Find where the given text appears and provide that cell's center as [X, Y] coordinate. 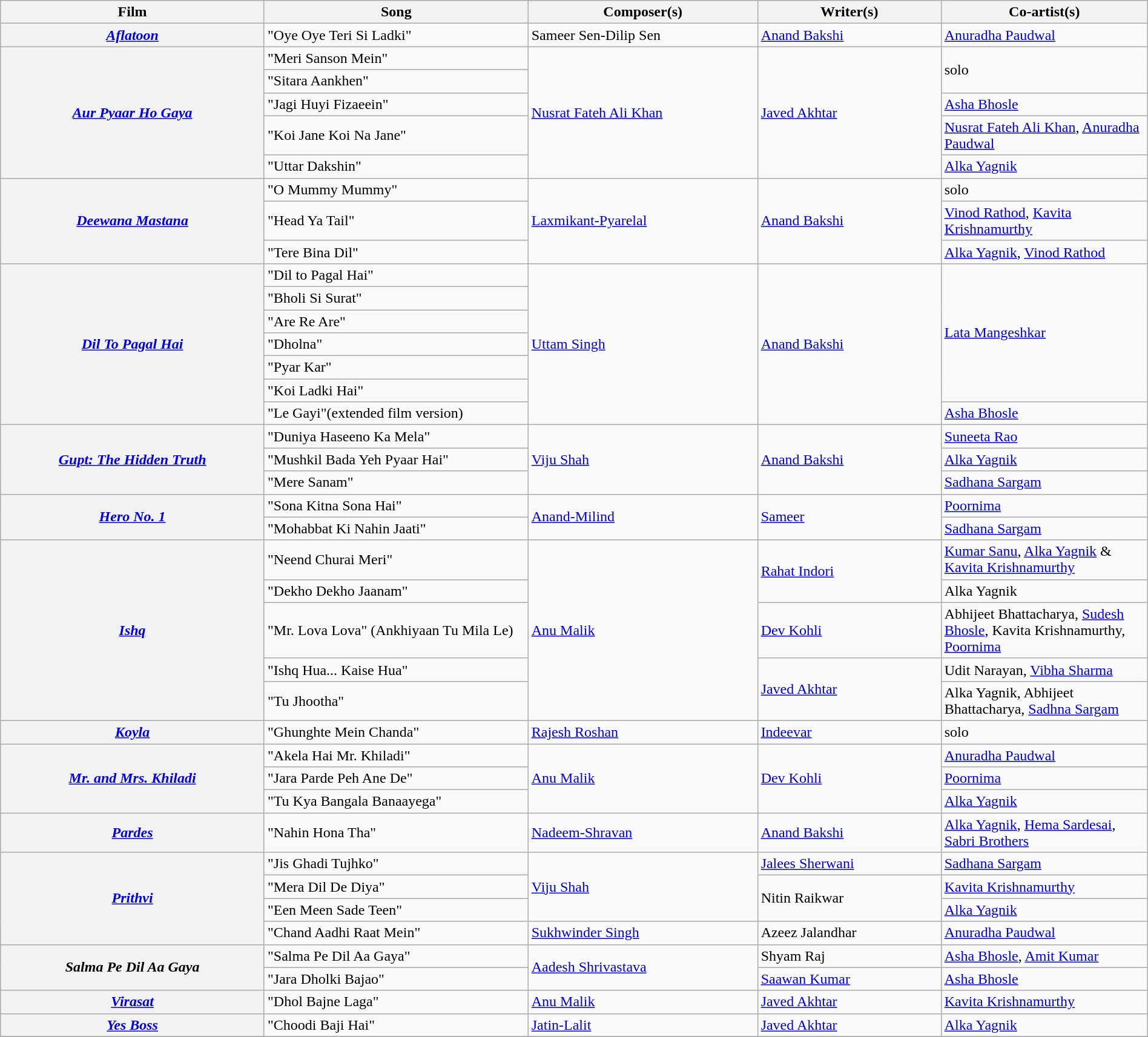
"Oye Oye Teri Si Ladki" [396, 35]
Nadeem-Shravan [643, 833]
Alka Yagnik, Abhijeet Bhattacharya, Sadhna Sargam [1044, 701]
Abhijeet Bhattacharya, Sudesh Bhosle, Kavita Krishnamurthy, Poornima [1044, 630]
Jatin-Lalit [643, 1025]
"Koi Jane Koi Na Jane" [396, 136]
Salma Pe Dil Aa Gaya [133, 967]
"Dil to Pagal Hai" [396, 275]
Azeez Jalandhar [849, 933]
Vinod Rathod, Kavita Krishnamurthy [1044, 220]
Shyam Raj [849, 956]
"Tu Kya Bangala Banaayega" [396, 802]
"Mere Sanam" [396, 482]
"Tere Bina Dil" [396, 252]
"O Mummy Mummy" [396, 189]
"Are Re Are" [396, 321]
Nitin Raikwar [849, 898]
Kumar Sanu, Alka Yagnik & Kavita Krishnamurthy [1044, 559]
Gupt: The Hidden Truth [133, 459]
"Mohabbat Ki Nahin Jaati" [396, 528]
"Ishq Hua... Kaise Hua" [396, 670]
"Head Ya Tail" [396, 220]
"Mera Dil De Diya" [396, 887]
Film [133, 12]
Alka Yagnik, Hema Sardesai, Sabri Brothers [1044, 833]
Sameer Sen-Dilip Sen [643, 35]
Lata Mangeshkar [1044, 332]
Anand-Milind [643, 517]
"Een Meen Sade Teen" [396, 910]
Rajesh Roshan [643, 732]
Asha Bhosle, Amit Kumar [1044, 956]
Composer(s) [643, 12]
Saawan Kumar [849, 979]
Co-artist(s) [1044, 12]
"Neend Churai Meri" [396, 559]
"Jara Dholki Bajao" [396, 979]
"Jara Parde Peh Ane De" [396, 779]
"Le Gayi"(extended film version) [396, 413]
Ishq [133, 630]
"Meri Sanson Mein" [396, 58]
"Sona Kitna Sona Hai" [396, 505]
Koyla [133, 732]
Sameer [849, 517]
"Nahin Hona Tha" [396, 833]
Pardes [133, 833]
"Sitara Aankhen" [396, 81]
"Mushkil Bada Yeh Pyaar Hai" [396, 459]
Indeevar [849, 732]
"Bholi Si Surat" [396, 298]
Mr. and Mrs. Khiladi [133, 778]
Nusrat Fateh Ali Khan [643, 113]
Rahat Indori [849, 571]
Aadesh Shrivastava [643, 967]
Alka Yagnik, Vinod Rathod [1044, 252]
Jalees Sherwani [849, 864]
"Dholna" [396, 344]
"Jis Ghadi Tujhko" [396, 864]
Prithvi [133, 898]
Suneeta Rao [1044, 436]
"Choodi Baji Hai" [396, 1025]
Uttam Singh [643, 344]
Virasat [133, 1002]
Udit Narayan, Vibha Sharma [1044, 670]
"Jagi Huyi Fizaeein" [396, 104]
Sukhwinder Singh [643, 933]
Dil To Pagal Hai [133, 344]
"Uttar Dakshin" [396, 166]
"Akela Hai Mr. Khiladi" [396, 755]
Nusrat Fateh Ali Khan, Anuradha Paudwal [1044, 136]
"Mr. Lova Lova" (Ankhiyaan Tu Mila Le) [396, 630]
Yes Boss [133, 1025]
"Salma Pe Dil Aa Gaya" [396, 956]
Song [396, 12]
Aflatoon [133, 35]
Laxmikant-Pyarelal [643, 220]
Aur Pyaar Ho Gaya [133, 113]
"Pyar Kar" [396, 367]
Hero No. 1 [133, 517]
"Chand Aadhi Raat Mein" [396, 933]
Writer(s) [849, 12]
"Dekho Dekho Jaanam" [396, 591]
"Ghunghte Mein Chanda" [396, 732]
"Dhol Bajne Laga" [396, 1002]
"Duniya Haseeno Ka Mela" [396, 436]
Deewana Mastana [133, 220]
"Koi Ladki Hai" [396, 390]
"Tu Jhootha" [396, 701]
